Determine the [X, Y] coordinate at the center of the cell enclosing the given text.  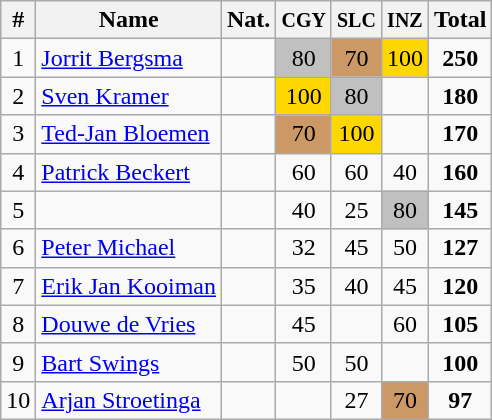
1 [18, 58]
Arjan Stroetinga [129, 400]
170 [460, 134]
105 [460, 324]
250 [460, 58]
145 [460, 210]
27 [356, 400]
180 [460, 96]
35 [304, 286]
SLC [356, 20]
127 [460, 248]
5 [18, 210]
Name [129, 20]
6 [18, 248]
120 [460, 286]
7 [18, 286]
Total [460, 20]
Bart Swings [129, 362]
2 [18, 96]
160 [460, 172]
CGY [304, 20]
4 [18, 172]
10 [18, 400]
8 [18, 324]
Patrick Beckert [129, 172]
INZ [404, 20]
Peter Michael [129, 248]
25 [356, 210]
Nat. [249, 20]
3 [18, 134]
97 [460, 400]
Jorrit Bergsma [129, 58]
Erik Jan Kooiman [129, 286]
32 [304, 248]
9 [18, 362]
Sven Kramer [129, 96]
Douwe de Vries [129, 324]
# [18, 20]
Ted-Jan Bloemen [129, 134]
